Provide the (x, y) coordinate of the cell's center where the given text is located.  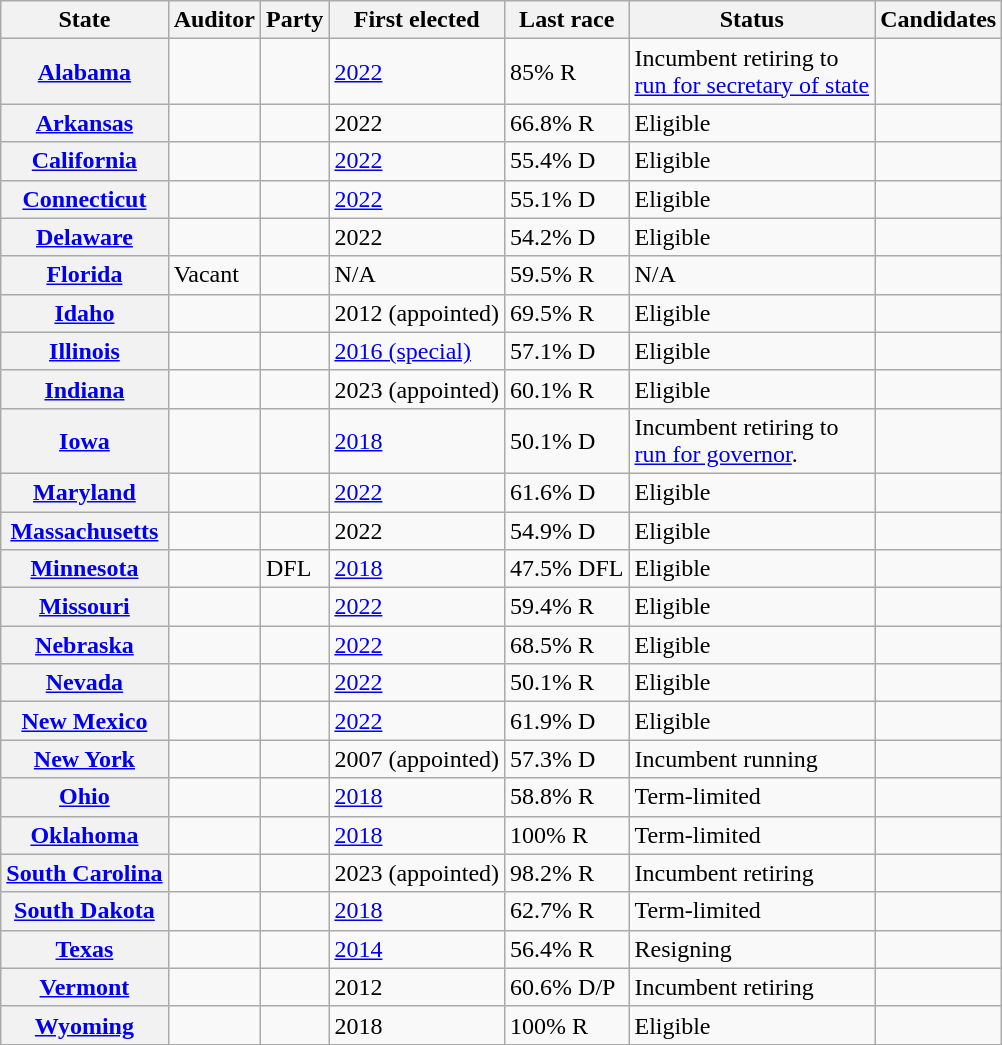
Last race (567, 20)
66.8% R (567, 123)
Candidates (938, 20)
Status (752, 20)
Iowa (84, 440)
State (84, 20)
85% R (567, 72)
New York (84, 759)
Incumbent retiring torun for governor. (752, 440)
Texas (84, 949)
South Carolina (84, 873)
First elected (417, 20)
Florida (84, 275)
60.1% R (567, 389)
60.6% D/P (567, 987)
Resigning (752, 949)
50.1% D (567, 440)
2016 (special) (417, 351)
Arkansas (84, 123)
Wyoming (84, 1025)
62.7% R (567, 911)
Nevada (84, 683)
68.5% R (567, 645)
Maryland (84, 492)
59.5% R (567, 275)
69.5% R (567, 313)
Delaware (84, 237)
Connecticut (84, 199)
56.4% R (567, 949)
57.3% D (567, 759)
Oklahoma (84, 835)
Vacant (214, 275)
Illinois (84, 351)
59.4% R (567, 607)
2012 (417, 987)
58.8% R (567, 797)
Ohio (84, 797)
Minnesota (84, 569)
Vermont (84, 987)
New Mexico (84, 721)
55.4% D (567, 161)
Massachusetts (84, 531)
2012 (appointed) (417, 313)
98.2% R (567, 873)
61.6% D (567, 492)
47.5% DFL (567, 569)
DFL (295, 569)
Indiana (84, 389)
Idaho (84, 313)
Incumbent running (752, 759)
54.9% D (567, 531)
California (84, 161)
Incumbent retiring torun for secretary of state (752, 72)
Auditor (214, 20)
Party (295, 20)
2007 (appointed) (417, 759)
55.1% D (567, 199)
54.2% D (567, 237)
50.1% R (567, 683)
57.1% D (567, 351)
2014 (417, 949)
Missouri (84, 607)
Alabama (84, 72)
South Dakota (84, 911)
Nebraska (84, 645)
61.9% D (567, 721)
